Search for the cell housing the specified text and yield its (x, y) center coordinate. 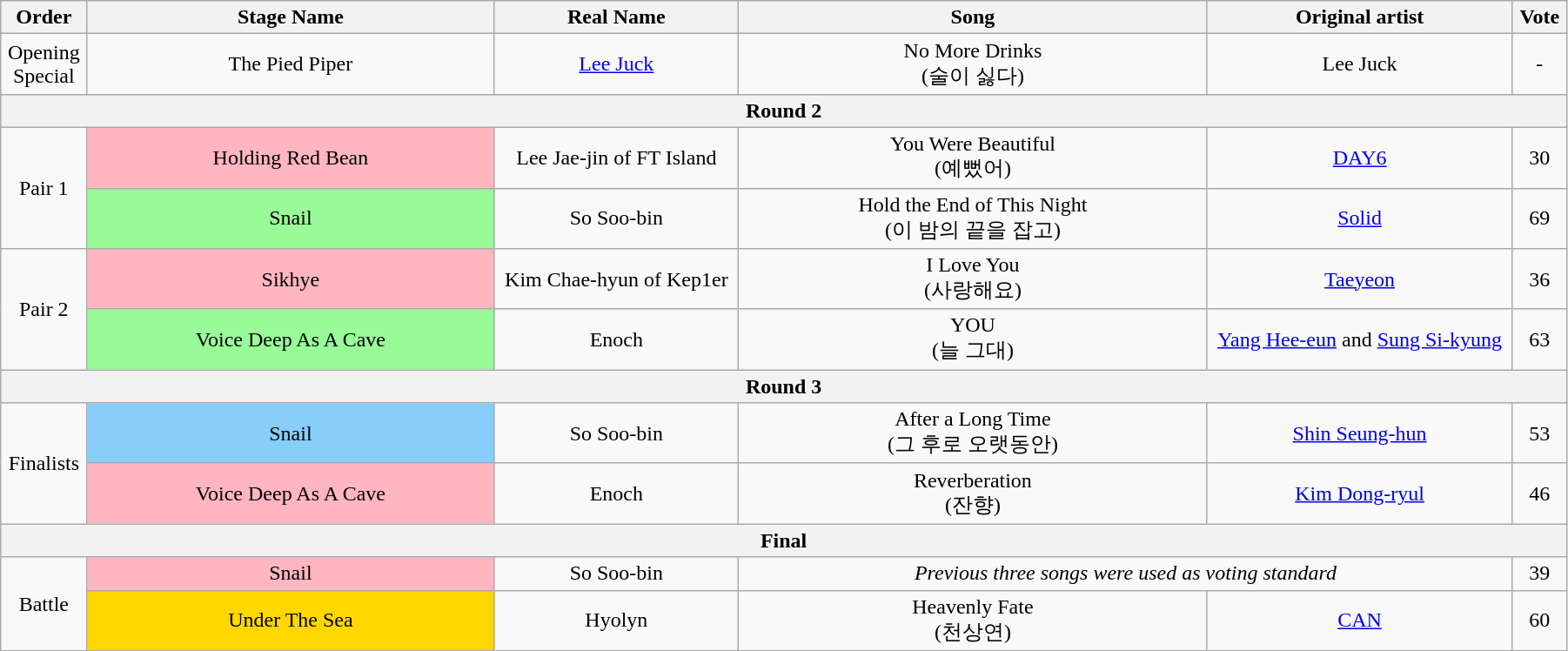
46 (1539, 493)
30 (1539, 158)
- (1539, 64)
Battle (44, 604)
36 (1539, 279)
Original artist (1359, 17)
Holding Red Bean (291, 158)
You Were Beautiful(예뻤어) (973, 158)
Shin Seung-hun (1359, 433)
Round 2 (784, 111)
Stage Name (291, 17)
53 (1539, 433)
Yang Hee-eun and Sung Si-kyung (1359, 339)
Final (784, 540)
Lee Jae-jin of FT Island (616, 158)
The Pied Piper (291, 64)
39 (1539, 574)
DAY6 (1359, 158)
No More Drinks(술이 싫다) (973, 64)
CAN (1359, 621)
Hyolyn (616, 621)
After a Long Time(그 후로 오랫동안) (973, 433)
I Love You(사랑해요) (973, 279)
Order (44, 17)
Pair 2 (44, 310)
Real Name (616, 17)
YOU(늘 그대) (973, 339)
Opening Special (44, 64)
69 (1539, 218)
Sikhye (291, 279)
Finalists (44, 463)
Previous three songs were used as voting standard (1126, 574)
Reverberation(잔향) (973, 493)
Song (973, 17)
Pair 1 (44, 188)
60 (1539, 621)
Under The Sea (291, 621)
Round 3 (784, 386)
Taeyeon (1359, 279)
63 (1539, 339)
Kim Dong-ryul (1359, 493)
Hold the End of This Night(이 밤의 끝을 잡고) (973, 218)
Kim Chae-hyun of Kep1er (616, 279)
Heavenly Fate(천상연) (973, 621)
Solid (1359, 218)
Vote (1539, 17)
